Provide the [X, Y] coordinate of the cell's center where the given text is located.  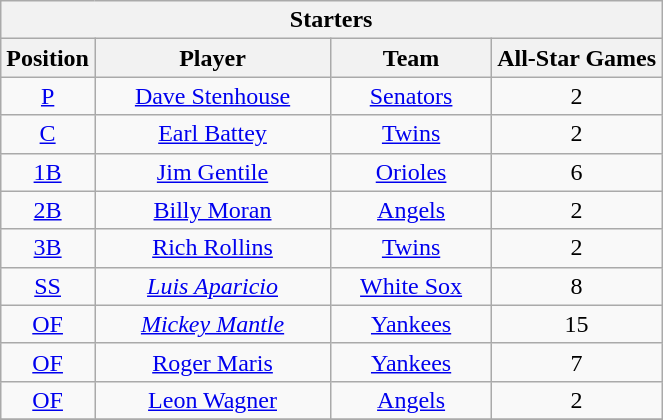
Orioles [412, 172]
Player [212, 58]
1B [48, 172]
Starters [332, 20]
Leon Wagner [212, 400]
6 [577, 172]
3B [48, 248]
All-Star Games [577, 58]
Jim Gentile [212, 172]
Mickey Mantle [212, 324]
Team [412, 58]
Earl Battey [212, 134]
2B [48, 210]
Billy Moran [212, 210]
8 [577, 286]
Dave Stenhouse [212, 96]
C [48, 134]
White Sox [412, 286]
Position [48, 58]
15 [577, 324]
P [48, 96]
Roger Maris [212, 362]
SS [48, 286]
Senators [412, 96]
Luis Aparicio [212, 286]
7 [577, 362]
Rich Rollins [212, 248]
